Search for the cell housing the specified text and yield its [x, y] center coordinate. 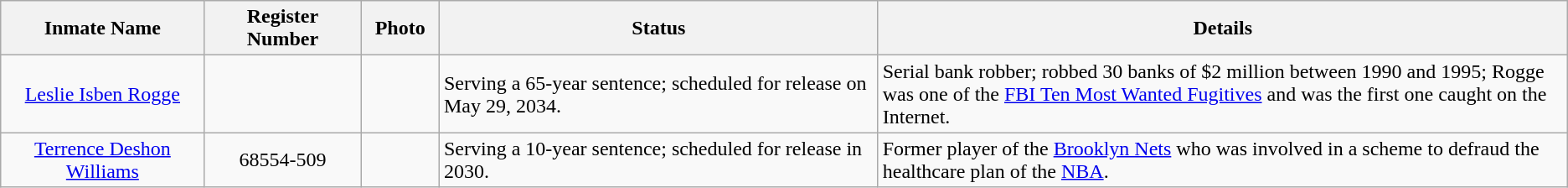
Leslie Isben Rogge [102, 94]
68554-509 [283, 159]
Details [1223, 29]
Serving a 10-year sentence; scheduled for release in 2030. [658, 159]
Serving a 65-year sentence; scheduled for release on May 29, 2034. [658, 94]
Register Number [283, 29]
Status [658, 29]
Terrence Deshon Williams [102, 159]
Photo [400, 29]
Inmate Name [102, 29]
Former player of the Brooklyn Nets who was involved in a scheme to defraud the healthcare plan of the NBA. [1223, 159]
